Return the (X, Y) coordinate for the center point of the cell that contains the specified text.  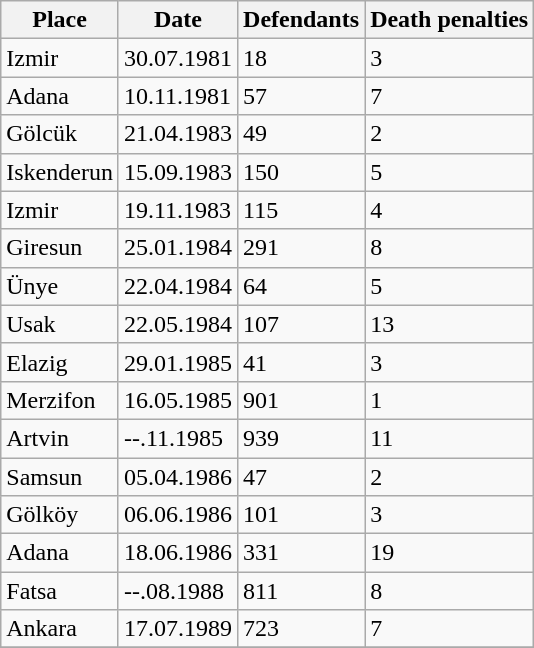
30.07.1981 (178, 58)
Gölköy (60, 515)
939 (302, 438)
Place (60, 20)
06.06.1986 (178, 515)
57 (302, 96)
901 (302, 400)
18 (302, 58)
64 (302, 286)
--.08.1988 (178, 591)
Artvin (60, 438)
Ünye (60, 286)
05.04.1986 (178, 477)
49 (302, 134)
Fatsa (60, 591)
Usak (60, 324)
811 (302, 591)
25.01.1984 (178, 248)
29.01.1985 (178, 362)
Gölcük (60, 134)
Death penalties (450, 20)
41 (302, 362)
Merzifon (60, 400)
10.11.1981 (178, 96)
21.04.1983 (178, 134)
19.11.1983 (178, 210)
1 (450, 400)
17.07.1989 (178, 629)
101 (302, 515)
16.05.1985 (178, 400)
115 (302, 210)
Giresun (60, 248)
331 (302, 553)
Ankara (60, 629)
Elazig (60, 362)
723 (302, 629)
291 (302, 248)
19 (450, 553)
47 (302, 477)
--.11.1985 (178, 438)
Date (178, 20)
22.05.1984 (178, 324)
107 (302, 324)
15.09.1983 (178, 172)
4 (450, 210)
13 (450, 324)
18.06.1986 (178, 553)
Iskenderun (60, 172)
11 (450, 438)
Samsun (60, 477)
22.04.1984 (178, 286)
150 (302, 172)
Defendants (302, 20)
